Search for the cell housing the specified text and yield its [x, y] center coordinate. 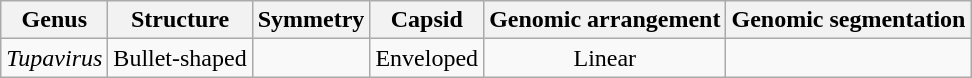
Genomic segmentation [848, 20]
Genomic arrangement [605, 20]
Enveloped [427, 58]
Bullet-shaped [180, 58]
Capsid [427, 20]
Symmetry [311, 20]
Linear [605, 58]
Structure [180, 20]
Genus [54, 20]
Tupavirus [54, 58]
